Detect which cell encompasses the target text, then output its (x, y) center coordinate. 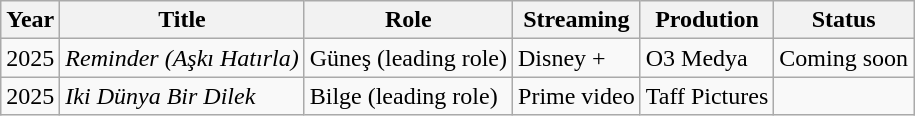
Güneş (leading role) (408, 58)
Coming soon (844, 58)
Status (844, 20)
Bilge (leading role) (408, 96)
Year (30, 20)
Iki Dünya Bir Dilek (182, 96)
Prodution (707, 20)
Streaming (577, 20)
Taff Pictures (707, 96)
Reminder (Aşkı Hatırla) (182, 58)
Disney + (577, 58)
Prime video (577, 96)
Role (408, 20)
Title (182, 20)
O3 Medya (707, 58)
